Locate the cell with the specified text and output its [x, y] center coordinate. 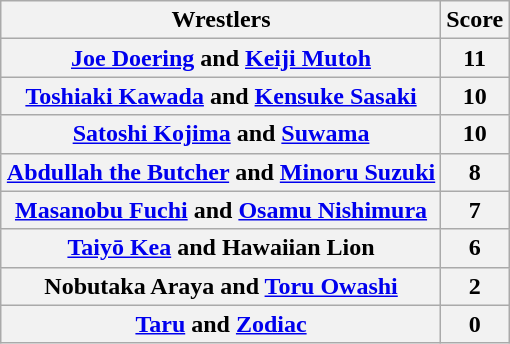
0 [475, 324]
Nobutaka Araya and Toru Owashi [220, 286]
Wrestlers [220, 20]
Abdullah the Butcher and Minoru Suzuki [220, 172]
11 [475, 58]
Satoshi Kojima and Suwama [220, 134]
Taiyō Kea and Hawaiian Lion [220, 248]
6 [475, 248]
Score [475, 20]
Joe Doering and Keiji Mutoh [220, 58]
2 [475, 286]
Taru and Zodiac [220, 324]
Masanobu Fuchi and Osamu Nishimura [220, 210]
7 [475, 210]
Toshiaki Kawada and Kensuke Sasaki [220, 96]
8 [475, 172]
